Find where the given text appears and provide that cell's center as (x, y) coordinate. 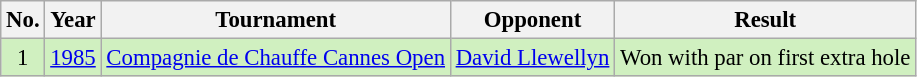
Compagnie de Chauffe Cannes Open (276, 58)
Tournament (276, 20)
1 (23, 58)
Result (766, 20)
No. (23, 20)
1985 (73, 58)
Opponent (532, 20)
Won with par on first extra hole (766, 58)
Year (73, 20)
David Llewellyn (532, 58)
